From the cell containing the given text, extract its center point as (X, Y) coordinate. 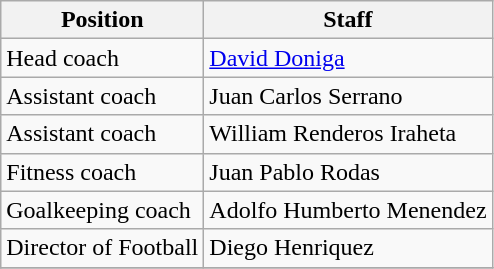
Position (102, 20)
Fitness coach (102, 172)
Staff (348, 20)
Juan Pablo Rodas (348, 172)
David Doniga (348, 58)
Director of Football (102, 248)
Goalkeeping coach (102, 210)
Head coach (102, 58)
Juan Carlos Serrano (348, 96)
Adolfo Humberto Menendez (348, 210)
Diego Henriquez (348, 248)
William Renderos Iraheta (348, 134)
